Identify which cell holds the provided text, then report its (X, Y) central coordinate. 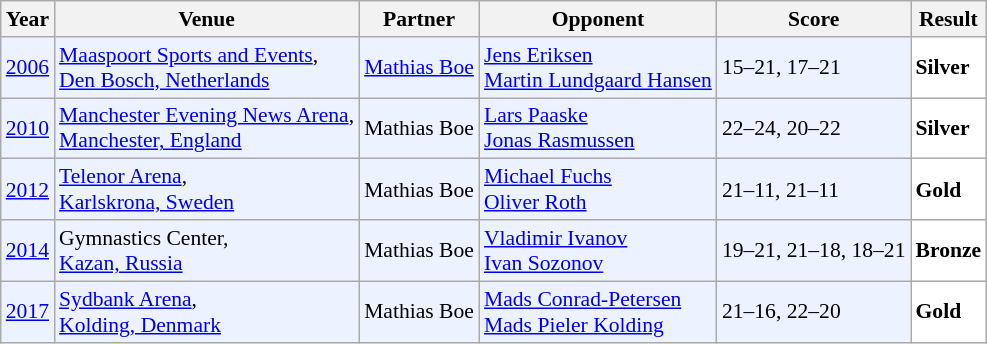
22–24, 20–22 (814, 128)
21–11, 21–11 (814, 190)
Venue (206, 19)
Year (28, 19)
Opponent (598, 19)
Bronze (948, 250)
Result (948, 19)
19–21, 21–18, 18–21 (814, 250)
Sydbank Arena,Kolding, Denmark (206, 312)
2017 (28, 312)
Telenor Arena,Karlskrona, Sweden (206, 190)
Mads Conrad-Petersen Mads Pieler Kolding (598, 312)
2012 (28, 190)
Michael Fuchs Oliver Roth (598, 190)
2010 (28, 128)
2014 (28, 250)
Partner (419, 19)
Manchester Evening News Arena,Manchester, England (206, 128)
Jens Eriksen Martin Lundgaard Hansen (598, 68)
Gymnastics Center,Kazan, Russia (206, 250)
21–16, 22–20 (814, 312)
Score (814, 19)
2006 (28, 68)
Vladimir Ivanov Ivan Sozonov (598, 250)
15–21, 17–21 (814, 68)
Lars Paaske Jonas Rasmussen (598, 128)
Maaspoort Sports and Events,Den Bosch, Netherlands (206, 68)
